Return the (X, Y) coordinate for the center point of the cell that contains the specified text.  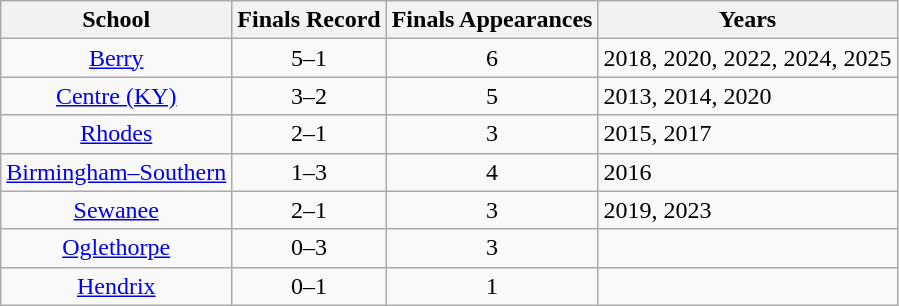
6 (492, 58)
3–2 (309, 96)
Birmingham–Southern (116, 172)
2013, 2014, 2020 (748, 96)
2019, 2023 (748, 210)
2015, 2017 (748, 134)
Oglethorpe (116, 248)
Years (748, 20)
Rhodes (116, 134)
0–1 (309, 286)
1 (492, 286)
Finals Record (309, 20)
5–1 (309, 58)
4 (492, 172)
2018, 2020, 2022, 2024, 2025 (748, 58)
Finals Appearances (492, 20)
Berry (116, 58)
0–3 (309, 248)
Hendrix (116, 286)
Centre (KY) (116, 96)
2016 (748, 172)
Sewanee (116, 210)
5 (492, 96)
1–3 (309, 172)
School (116, 20)
